Identify which cell holds the provided text, then report its [X, Y] central coordinate. 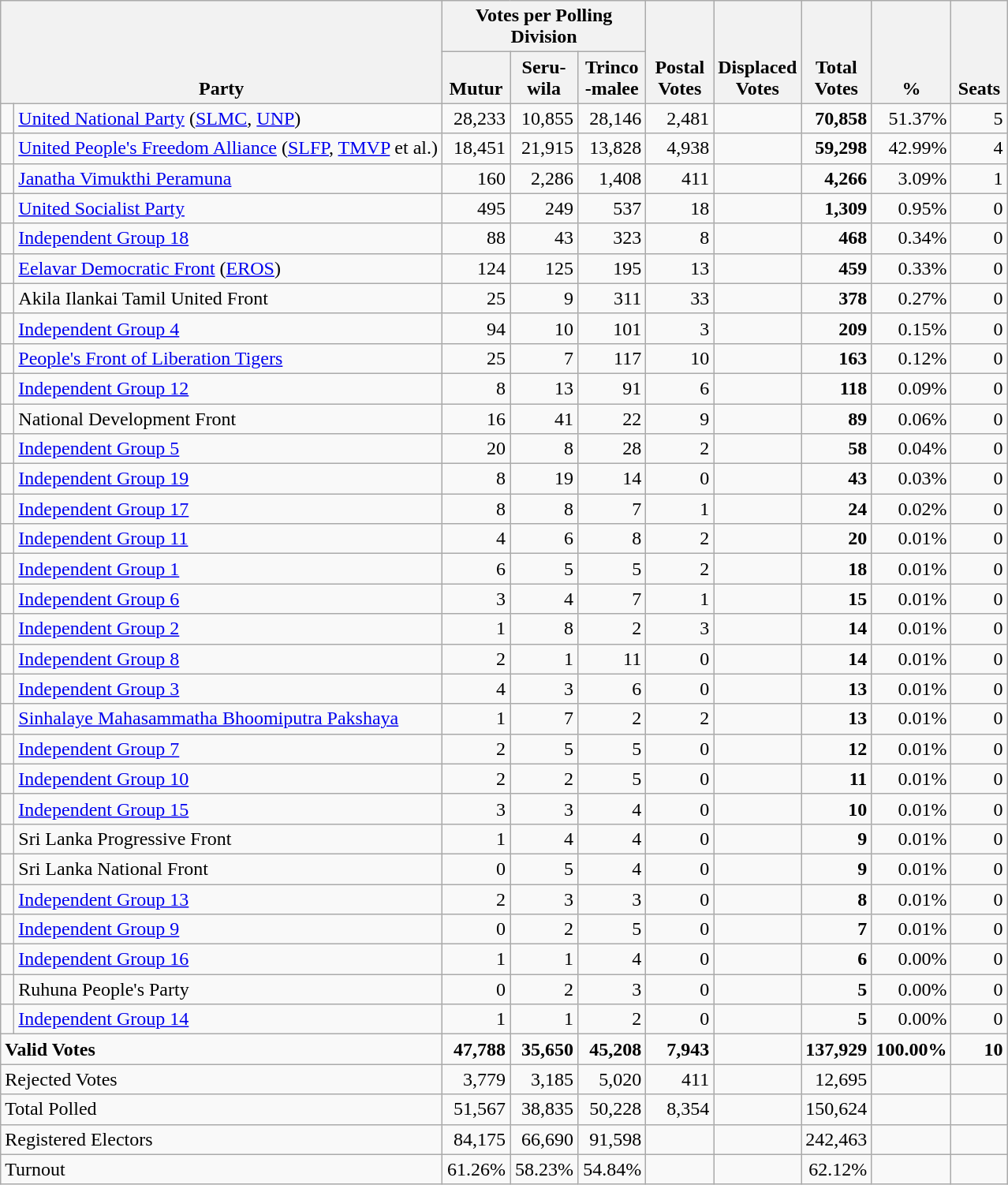
Independent Group 3 [229, 689]
0.04% [912, 449]
117 [612, 358]
42.99% [912, 148]
PostalVotes [680, 52]
70,858 [836, 118]
61.26% [476, 1169]
Total Votes [836, 52]
% [912, 52]
0.34% [912, 238]
Registered Electors [222, 1139]
Seats [980, 52]
Ruhuna People's Party [229, 989]
Independent Group 17 [229, 509]
10,855 [544, 118]
Total Polled [222, 1109]
0.02% [912, 509]
Votes per Polling Division [544, 27]
94 [476, 328]
51,567 [476, 1109]
118 [836, 388]
Sri Lanka National Front [229, 869]
54.84% [612, 1169]
3.09% [912, 178]
Independent Group 5 [229, 449]
0.33% [912, 268]
88 [476, 238]
Independent Group 10 [229, 779]
Independent Group 2 [229, 629]
21,915 [544, 148]
50,228 [612, 1109]
19 [544, 479]
Valid Votes [222, 1049]
35,650 [544, 1049]
United Socialist Party [229, 208]
15 [836, 599]
22 [612, 419]
249 [544, 208]
537 [612, 208]
Independent Group 6 [229, 599]
4,938 [680, 148]
242,463 [836, 1139]
Akila Ilankai Tamil United Front [229, 298]
91,598 [612, 1139]
Turnout [222, 1169]
12,695 [836, 1079]
18,451 [476, 148]
Independent Group 11 [229, 539]
Trinco-malee [612, 77]
Sinhalaye Mahasammatha Bhoomiputra Pakshaya [229, 719]
Independent Group 7 [229, 749]
Independent Group 12 [229, 388]
16 [476, 419]
7,943 [680, 1049]
41 [544, 419]
323 [612, 238]
84,175 [476, 1139]
101 [612, 328]
United National Party (SLMC, UNP) [229, 118]
0.15% [912, 328]
124 [476, 268]
378 [836, 298]
0.95% [912, 208]
59,298 [836, 148]
163 [836, 358]
Independent Group 14 [229, 1019]
1,408 [612, 178]
24 [836, 509]
195 [612, 268]
311 [612, 298]
8,354 [680, 1109]
62.12% [836, 1169]
459 [836, 268]
38,835 [544, 1109]
2,286 [544, 178]
58.23% [544, 1169]
89 [836, 419]
495 [476, 208]
0.12% [912, 358]
58 [836, 449]
Sri Lanka Progressive Front [229, 839]
Seru-wila [544, 77]
150,624 [836, 1109]
47,788 [476, 1049]
Janatha Vimukthi Peramuna [229, 178]
Rejected Votes [222, 1079]
Independent Group 4 [229, 328]
Independent Group 15 [229, 809]
33 [680, 298]
Mutur [476, 77]
51.37% [912, 118]
Party [222, 52]
0.06% [912, 419]
12 [836, 749]
28,146 [612, 118]
Eelavar Democratic Front (EROS) [229, 268]
2,481 [680, 118]
1,309 [836, 208]
28,233 [476, 118]
Independent Group 1 [229, 569]
4,266 [836, 178]
3,779 [476, 1079]
160 [476, 178]
100.00% [912, 1049]
209 [836, 328]
468 [836, 238]
13,828 [612, 148]
91 [612, 388]
5,020 [612, 1079]
DisplacedVotes [757, 52]
28 [612, 449]
0.27% [912, 298]
66,690 [544, 1139]
People's Front of Liberation Tigers [229, 358]
Independent Group 13 [229, 899]
Independent Group 8 [229, 659]
Independent Group 16 [229, 959]
Independent Group 9 [229, 929]
Independent Group 18 [229, 238]
Independent Group 19 [229, 479]
National Development Front [229, 419]
125 [544, 268]
137,929 [836, 1049]
0.03% [912, 479]
45,208 [612, 1049]
3,185 [544, 1079]
0.09% [912, 388]
United People's Freedom Alliance (SLFP, TMVP et al.) [229, 148]
